Return [x, y] of the center of cell containing provided text 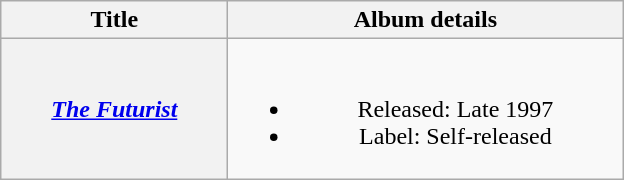
Title [114, 20]
The Futurist [114, 109]
Released: Late 1997Label: Self-released [426, 109]
Album details [426, 20]
